Identify which cell holds the provided text, then report its [x, y] central coordinate. 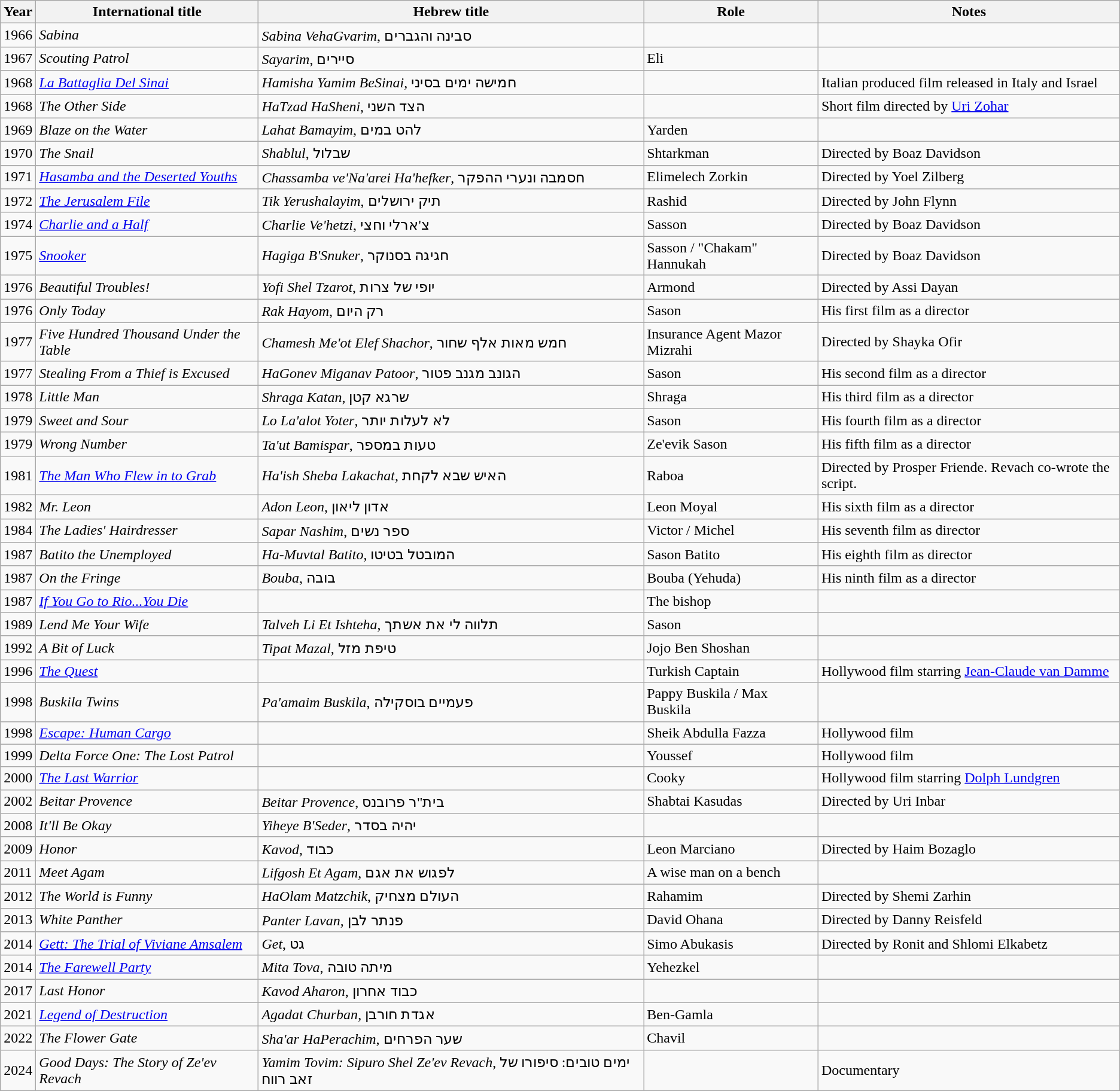
His eighth film as director [969, 554]
HaTzad HaSheni, הצד השני [451, 106]
Chassamba ve'Na'arei Ha'hefker, חסמבה ונערי ההפקר [451, 177]
The Last Warrior [147, 778]
Sha'ar HaPerachim, שער הפרחים [451, 1038]
Cooky [731, 778]
The bishop [731, 601]
1989 [18, 624]
2017 [18, 991]
2002 [18, 802]
Only Today [147, 311]
Hollywood film starring Jean-Claude van Damme [969, 671]
Sabina [147, 35]
Lifgosh Et Agam, לפגוש את אגם [451, 873]
International title [147, 12]
1966 [18, 35]
A wise man on a bench [731, 873]
Bouba (Yehuda) [731, 578]
Sweet and Sour [147, 420]
1974 [18, 224]
Mita Tova, מיתה טובה [451, 967]
Yarden [731, 130]
Charlie and a Half [147, 224]
On the Fringe [147, 578]
Directed by Assi Dayan [969, 287]
The Quest [147, 671]
Lend Me Your Wife [147, 624]
Yiheye B'Seder, יהיה בסדר [451, 825]
La Battaglia Del Sinai [147, 83]
His third film as a director [969, 397]
Year [18, 12]
Directed by Prosper Friende. Revach co-wrote the script. [969, 475]
Directed by Danny Reisfeld [969, 920]
Rahamim [731, 896]
2013 [18, 920]
Mr. Leon [147, 507]
Yehezkel [731, 967]
Chamesh Me'ot Elef Shachor, חמש מאות אלף שחור [451, 342]
Stealing From a Thief is Excused [147, 373]
Blaze on the Water [147, 130]
Directed by John Flynn [969, 201]
Lo La'alot Yoter, לא לעלות יותר [451, 420]
Hebrew title [451, 12]
Sasson / "Chakam" Hannukah [731, 256]
Yofi Shel Tzarot, יופי של צרות [451, 287]
Legend of Destruction [147, 1014]
His ninth film as a director [969, 578]
Jojo Ben Shoshan [731, 648]
His second film as a director [969, 373]
Turkish Captain [731, 671]
Raboa [731, 475]
Yamim Tovim: Sipuro Shel Ze'ev Revach, ימים טובים: סיפורו של זאב רווח [451, 1070]
1970 [18, 154]
Hasamba and the Deserted Youths [147, 177]
Ha'ish Sheba Lakachat, האיש שבא לקחת [451, 475]
1992 [18, 648]
Escape: Human Cargo [147, 733]
Wrong Number [147, 444]
It'll Be Okay [147, 825]
Elimelech Zorkin [731, 177]
Ben-Gamla [731, 1014]
The Ladies' Hairdresser [147, 531]
Agadat Churban, אגדת חורבן [451, 1014]
Panter Lavan, פנתר לבן [451, 920]
Buskila Twins [147, 702]
Simo Abukasis [731, 944]
Hollywood film starring Dolph Lundgren [969, 778]
Leon Moyal [731, 507]
Directed by Shayka Ofir [969, 342]
Tik Yerushalayim, תיק ירושלים [451, 201]
Directed by Shemi Zarhin [969, 896]
Directed by Ronit and Shlomi Elkabetz [969, 944]
Insurance Agent Mazor Mizrahi [731, 342]
Directed by Haim Bozaglo [969, 849]
Ze'evik Sason [731, 444]
Delta Force One: The Lost Patrol [147, 755]
2011 [18, 873]
The Flower Gate [147, 1038]
Honor [147, 849]
A Bit of Luck [147, 648]
Scouting Patrol [147, 59]
1999 [18, 755]
Hamisha Yamim BeSinai, חמישה ימים בסיני [451, 83]
Role [731, 12]
Snooker [147, 256]
Italian produced film released in Italy and Israel [969, 83]
Sabina VehaGvarim, סבינה והגברים [451, 35]
Leon Marciano [731, 849]
If You Go to Rio...You Die [147, 601]
Ta'ut Bamispar, טעות במספר [451, 444]
1978 [18, 397]
The Other Side [147, 106]
Sayarim, סיירים [451, 59]
Charlie Ve'hetzi, צ'ארלי וחצי [451, 224]
Chavil [731, 1038]
1972 [18, 201]
Short film directed by Uri Zohar [969, 106]
Kavod Aharon, כבוד אחרון [451, 991]
1969 [18, 130]
2009 [18, 849]
White Panther [147, 920]
2022 [18, 1038]
His first film as a director [969, 311]
2021 [18, 1014]
Directed by Uri Inbar [969, 802]
2008 [18, 825]
2000 [18, 778]
Good Days: The Story of Ze'ev Revach [147, 1070]
1975 [18, 256]
HaOlam Matzchik, העולם מצחיק [451, 896]
Tipat Mazal, טיפת מזל [451, 648]
Pa'amaim Buskila, פעמיים בוסקילה [451, 702]
Rak Hayom, רק היום [451, 311]
1967 [18, 59]
Shraga Katan, שרגא קטן [451, 397]
Shraga [731, 397]
Shablul, שבלול [451, 154]
Victor / Michel [731, 531]
Bouba, בובה [451, 578]
His fourth film as a director [969, 420]
1996 [18, 671]
The World is Funny [147, 896]
Eli [731, 59]
Documentary [969, 1070]
Hagiga B'Snuker, חגיגה בסנוקר [451, 256]
1971 [18, 177]
Sasson [731, 224]
David Ohana [731, 920]
Lahat Bamayim, להט במים [451, 130]
1981 [18, 475]
Sapar Nashim, ספר נשים [451, 531]
1982 [18, 507]
Directed by Yoel Zilberg [969, 177]
Youssef [731, 755]
Beitar Provence [147, 802]
Shabtai Kasudas [731, 802]
Sason Batito [731, 554]
Talveh Li Et Ishteha, תלווה לי את אשתך [451, 624]
Last Honor [147, 991]
2024 [18, 1070]
1984 [18, 531]
Beitar Provence, בית"ר פרובנס [451, 802]
2012 [18, 896]
Sheik Abdulla Fazza [731, 733]
The Jerusalem File [147, 201]
Gett: The Trial of Viviane Amsalem [147, 944]
Kavod, כבוד [451, 849]
Rashid [731, 201]
Shtarkman [731, 154]
Beautiful Troubles! [147, 287]
Armond [731, 287]
The Snail [147, 154]
Meet Agam [147, 873]
Notes [969, 12]
The Man Who Flew in to Grab [147, 475]
Get, גט [451, 944]
Ha-Muvtal Batito, המובטל בטיטו [451, 554]
Little Man [147, 397]
His fifth film as a director [969, 444]
Five Hundred Thousand Under the Table [147, 342]
HaGonev Miganav Patoor, הגונב מגנב פטור [451, 373]
The Farewell Party [147, 967]
Pappy Buskila / Max Buskila [731, 702]
His sixth film as a director [969, 507]
Adon Leon, אדון ליאון [451, 507]
Batito the Unemployed [147, 554]
His seventh film as director [969, 531]
